Search for the cell housing the specified text and yield its (x, y) center coordinate. 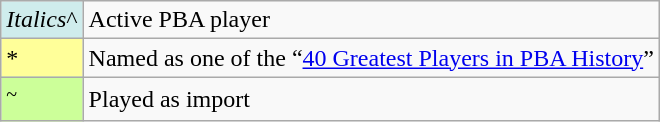
~ (42, 100)
Active PBA player (371, 20)
* (42, 58)
Italics^ (42, 20)
Played as import (371, 100)
Named as one of the “40 Greatest Players in PBA History” (371, 58)
